Return [x, y] of the center of cell containing provided text 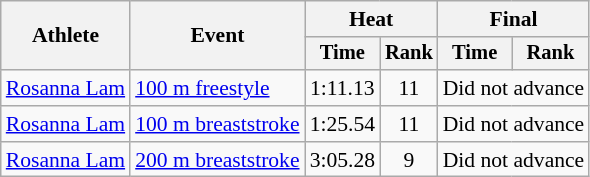
1:11.13 [342, 88]
100 m breaststroke [217, 124]
100 m freestyle [217, 88]
Event [217, 36]
Final [514, 19]
Athlete [66, 36]
1:25.54 [342, 124]
Heat [372, 19]
